Extract the (X, Y) coordinate from the center of the cell holding the provided text.  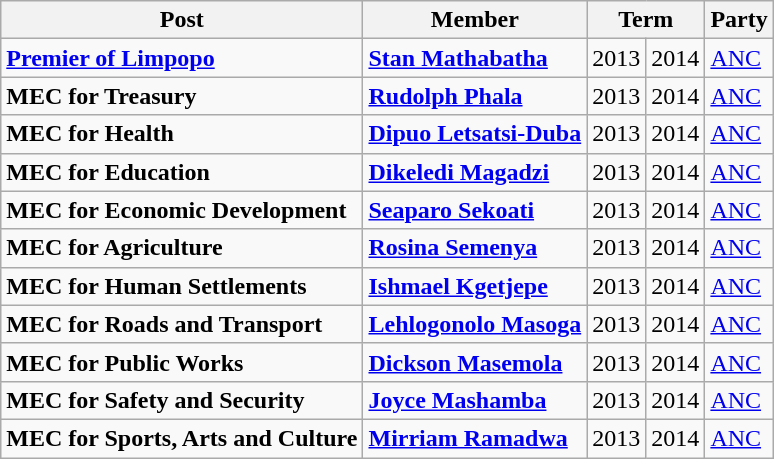
MEC for Education (182, 172)
Ishmael Kgetjepe (475, 286)
Post (182, 20)
MEC for Safety and Security (182, 400)
Dickson Masemola (475, 362)
Member (475, 20)
MEC for Roads and Transport (182, 324)
MEC for Agriculture (182, 248)
Joyce Mashamba (475, 400)
MEC for Sports, Arts and Culture (182, 438)
Stan Mathabatha (475, 58)
MEC for Economic Development (182, 210)
Rudolph Phala (475, 96)
Seaparo Sekoati (475, 210)
Term (646, 20)
Dipuo Letsatsi-Duba (475, 134)
MEC for Health (182, 134)
Mirriam Ramadwa (475, 438)
Premier of Limpopo (182, 58)
MEC for Public Works (182, 362)
Rosina Semenya (475, 248)
Party (739, 20)
MEC for Treasury (182, 96)
Lehlogonolo Masoga (475, 324)
Dikeledi Magadzi (475, 172)
MEC for Human Settlements (182, 286)
